Output the (x, y) coordinate of the center of the cell containing the given text.  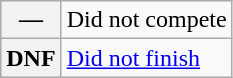
DNF (31, 58)
— (31, 20)
Did not finish (146, 58)
Did not compete (146, 20)
